Locate the cell with the specified text and output its [x, y] center coordinate. 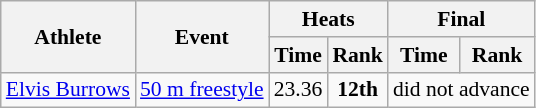
Event [202, 36]
Heats [328, 19]
50 m freestyle [202, 90]
Athlete [68, 36]
23.36 [298, 90]
Final [462, 19]
Elvis Burrows [68, 90]
12th [358, 90]
did not advance [462, 90]
